Pinpoint the cell where the given text exists, returning its (X, Y) midpoint coordinate. 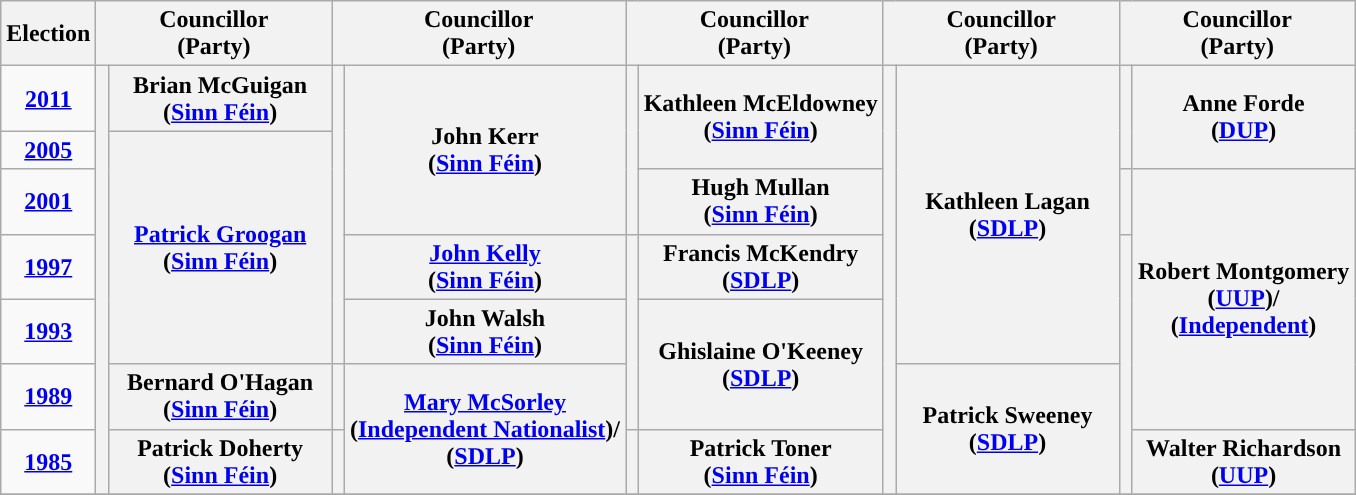
Ghislaine O'Keeney (SDLP) (760, 364)
1985 (48, 462)
2001 (48, 202)
Bernard O'Hagan (Sinn Féin) (220, 396)
1997 (48, 266)
Patrick Toner (Sinn Féin) (760, 462)
2011 (48, 98)
Mary McSorley (Independent Nationalist)/ (SDLP) (484, 429)
John Walsh (Sinn Féin) (484, 332)
Kathleen Lagan (SDLP) (1008, 215)
1993 (48, 332)
Patrick Sweeney (SDLP) (1008, 429)
Kathleen McEldowney (Sinn Féin) (760, 118)
2005 (48, 150)
Francis McKendry (SDLP) (760, 266)
Patrick Doherty (Sinn Féin) (220, 462)
John Kelly (Sinn Féin) (484, 266)
1989 (48, 396)
Robert Montgomery (UUP)/ (Independent) (1244, 299)
John Kerr (Sinn Féin) (484, 150)
Patrick Groogan (Sinn Féin) (220, 248)
Walter Richardson (UUP) (1244, 462)
Anne Forde (DUP) (1244, 118)
Election (48, 34)
Hugh Mullan (Sinn Féin) (760, 202)
Brian McGuigan (Sinn Féin) (220, 98)
